Determine the [X, Y] coordinate at the center of the cell enclosing the given text.  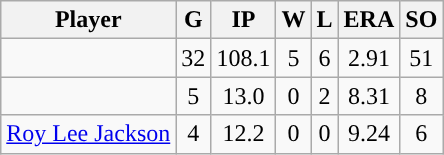
4 [194, 134]
ERA [369, 20]
32 [194, 58]
13.0 [244, 96]
L [324, 20]
W [294, 20]
108.1 [244, 58]
8.31 [369, 96]
SO [422, 20]
IP [244, 20]
51 [422, 58]
Roy Lee Jackson [88, 134]
G [194, 20]
8 [422, 96]
Player [88, 20]
2.91 [369, 58]
12.2 [244, 134]
2 [324, 96]
9.24 [369, 134]
